Return the (X, Y) coordinate for the center point of the cell that contains the specified text.  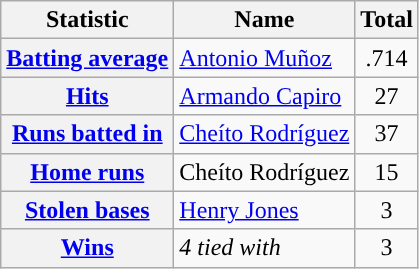
Name (264, 20)
4 tied with (264, 248)
Antonio Muñoz (264, 58)
Henry Jones (264, 210)
Runs batted in (88, 134)
Stolen bases (88, 210)
Wins (88, 248)
Total (387, 20)
.714 (387, 58)
Armando Capiro (264, 96)
Hits (88, 96)
Statistic (88, 20)
37 (387, 134)
Batting average (88, 58)
15 (387, 172)
Home runs (88, 172)
27 (387, 96)
